Scan for the cell matching the given text and deliver its (x, y) coordinate at center. 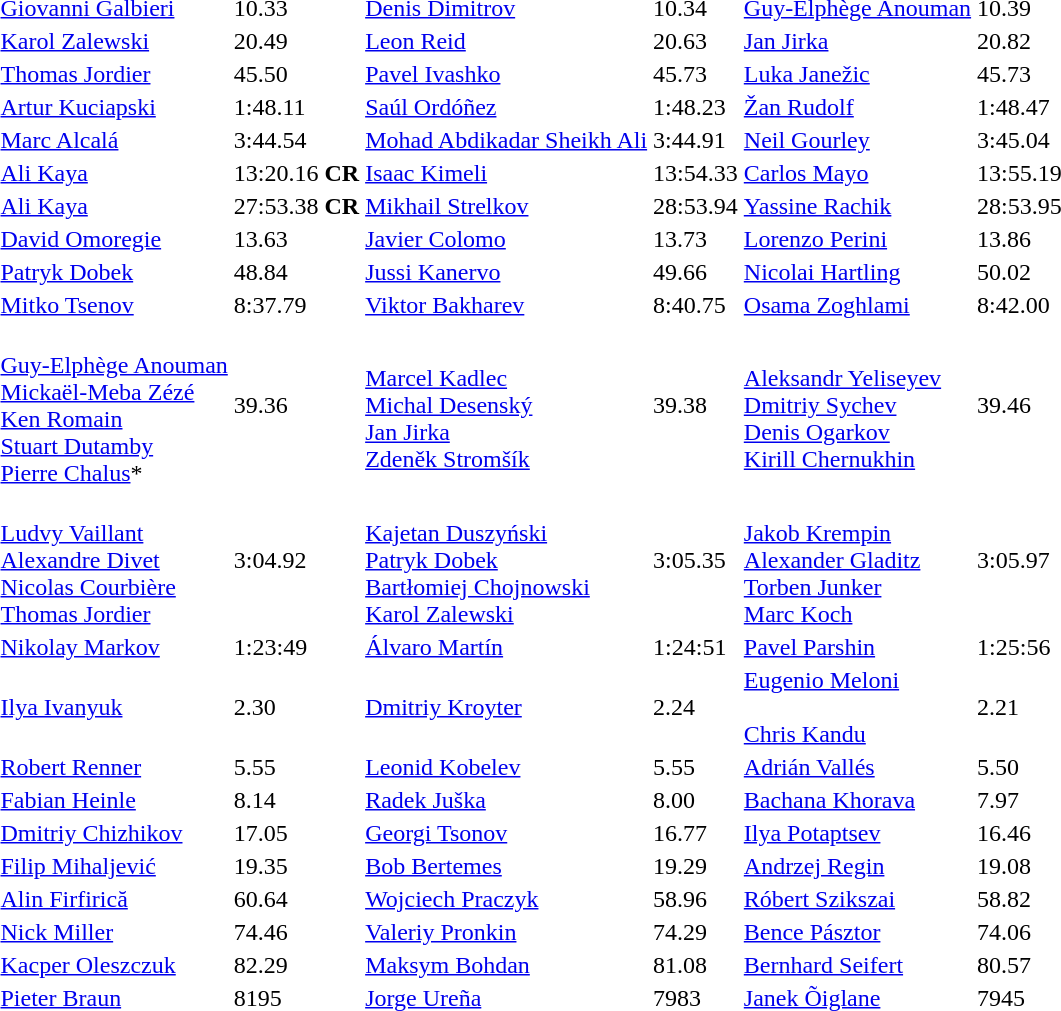
17.05 (296, 833)
Maksym Bohdan (506, 965)
2.30 (296, 707)
49.66 (696, 272)
Žan Rudolf (857, 107)
Pavel Parshin (857, 647)
81.08 (696, 965)
Nicolai Hartling (857, 272)
Andrzej Regin (857, 866)
8.14 (296, 800)
8.00 (696, 800)
74.29 (696, 932)
Wojciech Praczyk (506, 899)
48.84 (296, 272)
13:54.33 (696, 173)
3:44.91 (696, 140)
Georgi Tsonov (506, 833)
Yassine Rachik (857, 206)
Leonid Kobelev (506, 767)
Kajetan DuszyńskiPatryk DobekBartłomiej ChojnowskiKarol Zalewski (506, 560)
Carlos Mayo (857, 173)
Viktor Bakharev (506, 305)
Neil Gourley (857, 140)
Bachana Khorava (857, 800)
8:40.75 (696, 305)
Radek Juška (506, 800)
16.77 (696, 833)
Saúl Ordóñez (506, 107)
1:48.11 (296, 107)
20.49 (296, 41)
19.29 (696, 866)
Luka Janežic (857, 74)
1:48.23 (696, 107)
1:23:49 (296, 647)
Bence Pásztor (857, 932)
Javier Colomo (506, 239)
Dmitriy Kroyter (506, 707)
20.63 (696, 41)
13.63 (296, 239)
45.50 (296, 74)
Jussi Kanervo (506, 272)
39.38 (696, 406)
Mohad Abdikadar Sheikh Ali (506, 140)
Róbert Szikszai (857, 899)
58.96 (696, 899)
13.73 (696, 239)
74.46 (296, 932)
3:05.35 (696, 560)
Valeriy Pronkin (506, 932)
19.35 (296, 866)
45.73 (696, 74)
Marcel KadlecMichal DesenskýJan JirkaZdeněk Stromšík (506, 406)
Isaac Kimeli (506, 173)
3:44.54 (296, 140)
Ilya Potaptsev (857, 833)
13:20.16 CR (296, 173)
1:24:51 (696, 647)
27:53.38 CR (296, 206)
Jan Jirka (857, 41)
82.29 (296, 965)
Eugenio Meloni Chris Kandu (857, 707)
Álvaro Martín (506, 647)
Lorenzo Perini (857, 239)
2.24 (696, 707)
Adrián Vallés (857, 767)
28:53.94 (696, 206)
Bob Bertemes (506, 866)
Pavel Ivashko (506, 74)
39.36 (296, 406)
8:37.79 (296, 305)
Bernhard Seifert (857, 965)
Jakob KrempinAlexander GladitzTorben JunkerMarc Koch (857, 560)
Mikhail Strelkov (506, 206)
60.64 (296, 899)
Leon Reid (506, 41)
3:04.92 (296, 560)
Osama Zoghlami (857, 305)
Aleksandr YeliseyevDmitriy SychevDenis OgarkovKirill Chernukhin (857, 406)
